Search for the cell housing the specified text and yield its [x, y] center coordinate. 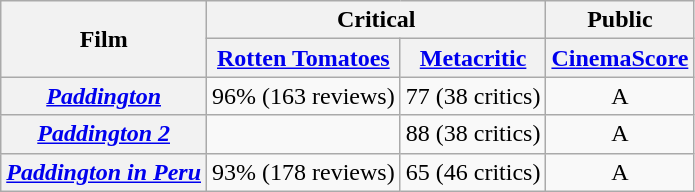
Rotten Tomatoes [304, 58]
Critical [376, 20]
96% (163 reviews) [304, 96]
77 (38 critics) [473, 96]
Paddington in Peru [104, 172]
Paddington 2 [104, 134]
Metacritic [473, 58]
Film [104, 39]
65 (46 critics) [473, 172]
CinemaScore [620, 58]
93% (178 reviews) [304, 172]
Public [620, 20]
Paddington [104, 96]
88 (38 critics) [473, 134]
